Return the (X, Y) coordinate for the center point of the cell that contains the specified text.  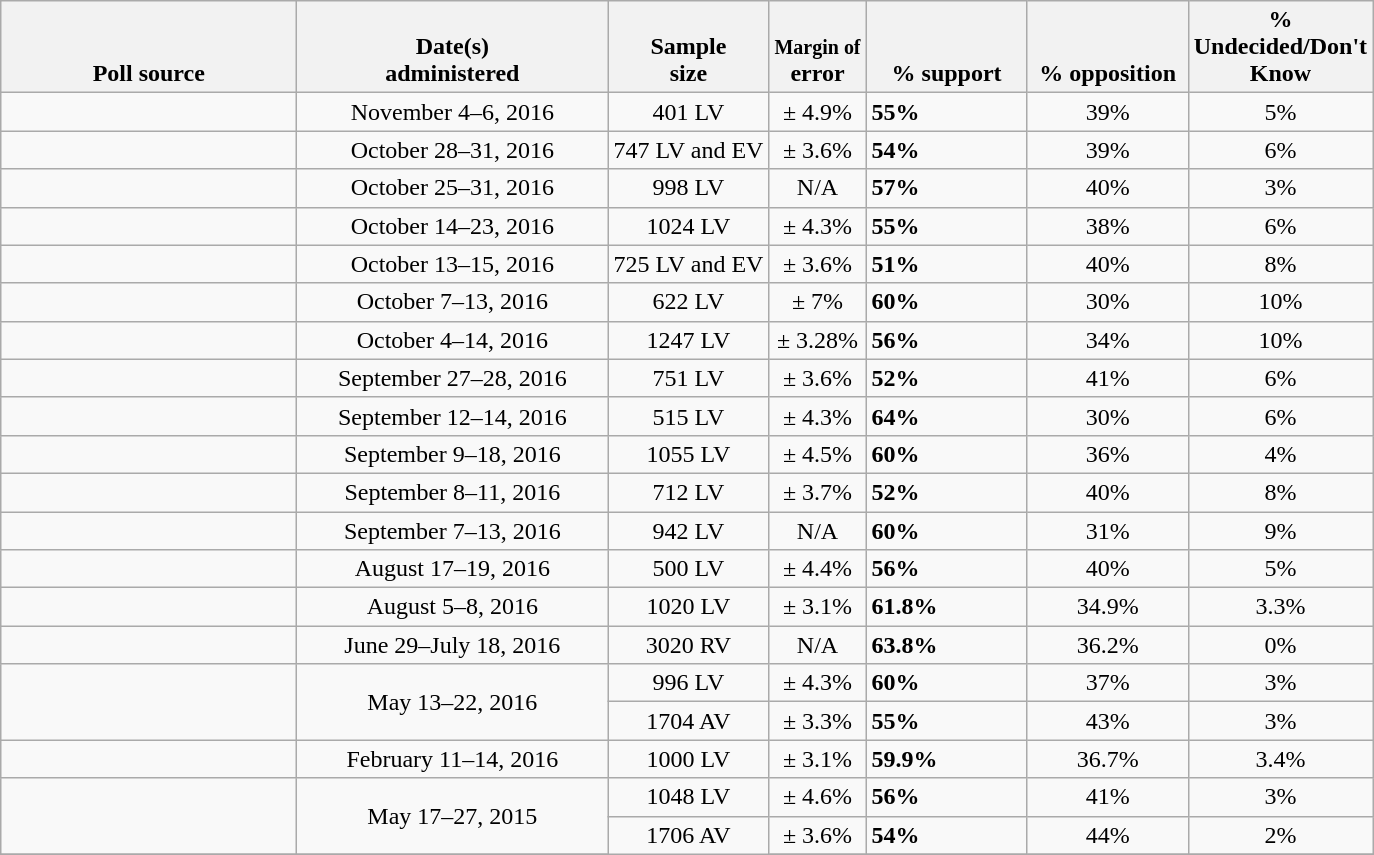
1247 LV (688, 340)
October 13–15, 2016 (452, 264)
44% (1108, 835)
34.9% (1108, 607)
942 LV (688, 531)
November 4–6, 2016 (452, 112)
September 7–13, 2016 (452, 531)
725 LV and EV (688, 264)
± 3.3% (818, 721)
Date(s)administered (452, 47)
Margin oferror (818, 47)
± 4.4% (818, 569)
1706 AV (688, 835)
± 4.5% (818, 454)
2% (1280, 835)
747 LV and EV (688, 150)
36.2% (1108, 645)
1704 AV (688, 721)
August 5–8, 2016 (452, 607)
September 9–18, 2016 (452, 454)
June 29–July 18, 2016 (452, 645)
57% (946, 188)
59.9% (946, 759)
September 27–28, 2016 (452, 378)
401 LV (688, 112)
1048 LV (688, 797)
3.4% (1280, 759)
0% (1280, 645)
February 11–14, 2016 (452, 759)
May 17–27, 2015 (452, 816)
36.7% (1108, 759)
May 13–22, 2016 (452, 702)
996 LV (688, 683)
64% (946, 416)
Samplesize (688, 47)
± 3.7% (818, 492)
4% (1280, 454)
1000 LV (688, 759)
51% (946, 264)
± 3.28% (818, 340)
± 7% (818, 302)
% support (946, 47)
% Undecided/Don't Know (1280, 47)
1024 LV (688, 226)
43% (1108, 721)
September 12–14, 2016 (452, 416)
% opposition (1108, 47)
± 4.6% (818, 797)
9% (1280, 531)
622 LV (688, 302)
Poll source (149, 47)
± 4.9% (818, 112)
36% (1108, 454)
751 LV (688, 378)
3020 RV (688, 645)
October 4–14, 2016 (452, 340)
September 8–11, 2016 (452, 492)
1055 LV (688, 454)
38% (1108, 226)
October 28–31, 2016 (452, 150)
31% (1108, 531)
1020 LV (688, 607)
712 LV (688, 492)
998 LV (688, 188)
October 7–13, 2016 (452, 302)
34% (1108, 340)
August 17–19, 2016 (452, 569)
61.8% (946, 607)
October 25–31, 2016 (452, 188)
500 LV (688, 569)
3.3% (1280, 607)
37% (1108, 683)
October 14–23, 2016 (452, 226)
63.8% (946, 645)
515 LV (688, 416)
